Return (X, Y) of the center of cell containing provided text 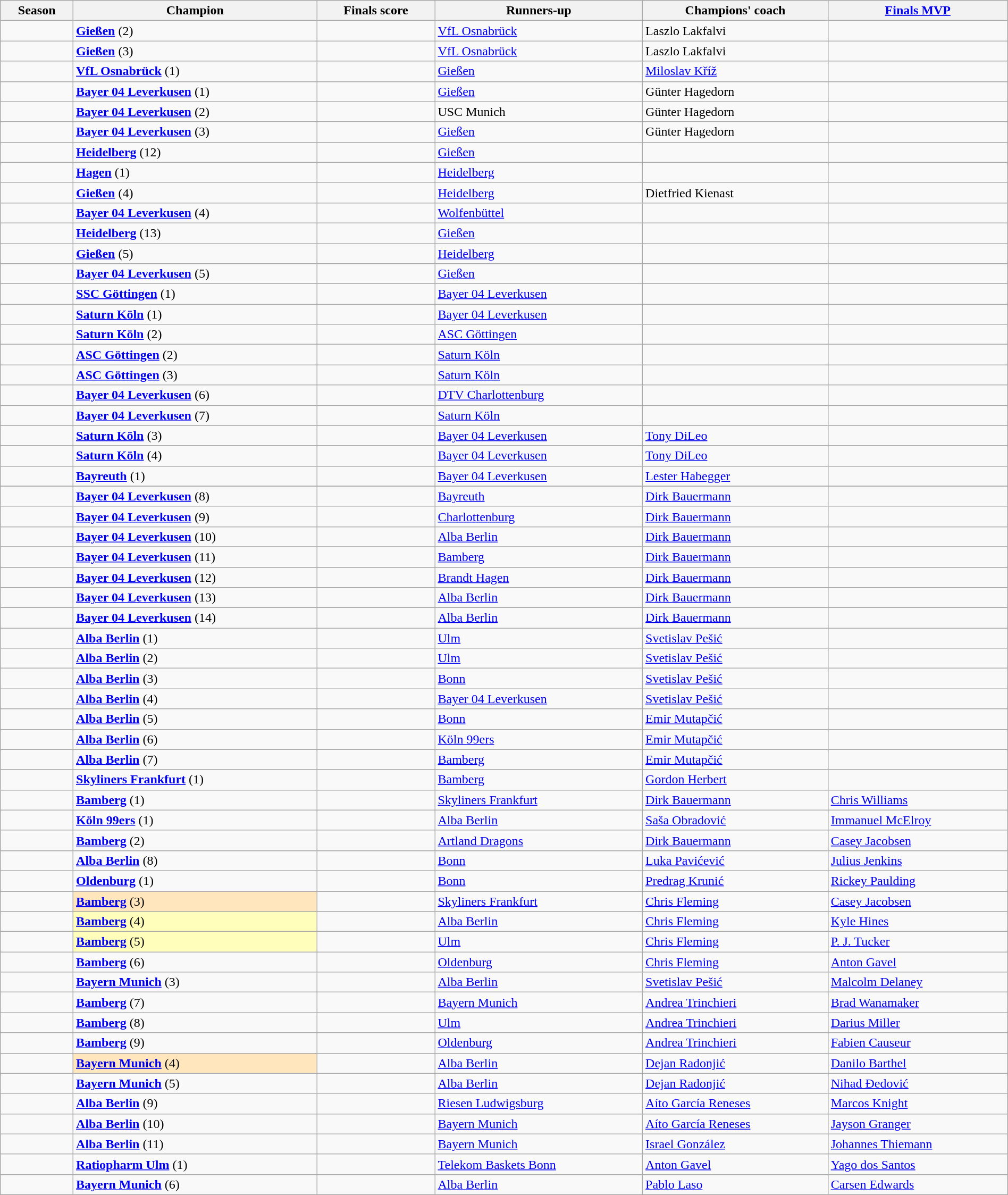
Bayern Munich (5) (195, 1083)
Alba Berlin (6) (195, 739)
ASC Göttingen (2) (195, 355)
Alba Berlin (1) (195, 638)
Chris Williams (918, 800)
Bamberg (2) (195, 840)
Brad Wanamaker (918, 1002)
Artland Dragons (539, 840)
Heidelberg (13) (195, 233)
Bayern Munich (6) (195, 1184)
Alba Berlin (2) (195, 658)
Bayer 04 Leverkusen (13) (195, 598)
Bayer 04 Leverkusen (4) (195, 213)
Champions' coach (736, 11)
Alba Berlin (5) (195, 719)
Luka Pavićević (736, 860)
P. J. Tucker (918, 942)
VfL Osnabrück (1) (195, 71)
Saturn Köln (3) (195, 436)
Johannes Thiemann (918, 1144)
Rickey Paulding (918, 881)
Saša Obradović (736, 820)
Julius Jenkins (918, 860)
Bayer 04 Leverkusen (8) (195, 496)
Gießen (4) (195, 193)
Bayreuth (539, 496)
Skyliners Frankfurt (1) (195, 780)
Gießen (5) (195, 254)
Alba Berlin (7) (195, 759)
Kyle Hines (918, 922)
Köln 99ers (1) (195, 820)
Bayer 04 Leverkusen (10) (195, 537)
Alba Berlin (4) (195, 699)
Telekom Baskets Bonn (539, 1164)
Bamberg (7) (195, 1002)
Bamberg (4) (195, 922)
Gordon Herbert (736, 780)
Alba Berlin (3) (195, 679)
Alba Berlin (8) (195, 860)
Bayer 04 Leverkusen (14) (195, 618)
Charlottenburg (539, 516)
Brandt Hagen (539, 577)
Saturn Köln (4) (195, 456)
Predrag Krunić (736, 881)
Runners-up (539, 11)
Ratiopharm Ulm (1) (195, 1164)
Pablo Laso (736, 1184)
Miloslav Kříž (736, 71)
Immanuel McElroy (918, 820)
Bamberg (9) (195, 1043)
Danilo Barthel (918, 1063)
Fabien Causeur (918, 1043)
Riesen Ludwigsburg (539, 1104)
Dietfried Kienast (736, 193)
Season (37, 11)
Bamberg (3) (195, 901)
DTV Charlottenburg (539, 395)
Saturn Köln (1) (195, 314)
Marcos Knight (918, 1104)
SSC Göttingen (1) (195, 294)
Wolfenbüttel (539, 213)
Bayer 04 Leverkusen (1) (195, 91)
Israel González (736, 1144)
Bayreuth (1) (195, 476)
Finals MVP (918, 11)
Köln 99ers (539, 739)
Champion (195, 11)
Bayer 04 Leverkusen (6) (195, 395)
Yago dos Santos (918, 1164)
Carsen Edwards (918, 1184)
Gießen (3) (195, 51)
Alba Berlin (11) (195, 1144)
Finals score (376, 11)
Bayer 04 Leverkusen (7) (195, 415)
Bayer 04 Leverkusen (9) (195, 516)
Bayer 04 Leverkusen (5) (195, 274)
Bayer 04 Leverkusen (2) (195, 112)
Bamberg (5) (195, 942)
Darius Miller (918, 1023)
Oldenburg (1) (195, 881)
Lester Habegger (736, 476)
Jayson Granger (918, 1124)
Nihad Đedović (918, 1083)
Bayer 04 Leverkusen (3) (195, 132)
Bayer 04 Leverkusen (11) (195, 557)
Bayern Munich (4) (195, 1063)
Bamberg (8) (195, 1023)
Malcolm Delaney (918, 982)
ASC Göttingen (3) (195, 375)
Hagen (1) (195, 172)
Bayer 04 Leverkusen (12) (195, 577)
Bamberg (6) (195, 962)
Gießen (2) (195, 31)
ASC Göttingen (539, 335)
USC Munich (539, 112)
Alba Berlin (9) (195, 1104)
Saturn Köln (2) (195, 335)
Bamberg (1) (195, 800)
Alba Berlin (10) (195, 1124)
Bayern Munich (3) (195, 982)
Heidelberg (12) (195, 152)
